Extract the [X, Y] coordinate from the center of the cell holding the provided text.  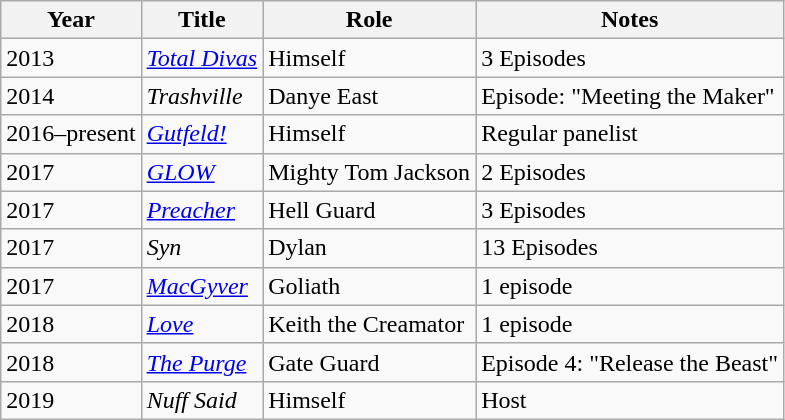
Role [370, 20]
Total Divas [202, 58]
2013 [71, 58]
Love [202, 324]
GLOW [202, 172]
Keith the Creamator [370, 324]
13 Episodes [630, 248]
Episode: "Meeting the Maker" [630, 96]
Gate Guard [370, 362]
Trashville [202, 96]
Episode 4: "Release the Beast" [630, 362]
Gutfeld! [202, 134]
Mighty Tom Jackson [370, 172]
2 Episodes [630, 172]
Syn [202, 248]
Dylan [370, 248]
Notes [630, 20]
Nuff Said [202, 400]
Hell Guard [370, 210]
2019 [71, 400]
Year [71, 20]
2014 [71, 96]
Regular panelist [630, 134]
Title [202, 20]
Danye East [370, 96]
Host [630, 400]
The Purge [202, 362]
MacGyver [202, 286]
Goliath [370, 286]
Preacher [202, 210]
2016–present [71, 134]
